Scan for the cell matching the given text and deliver its [x, y] coordinate at center. 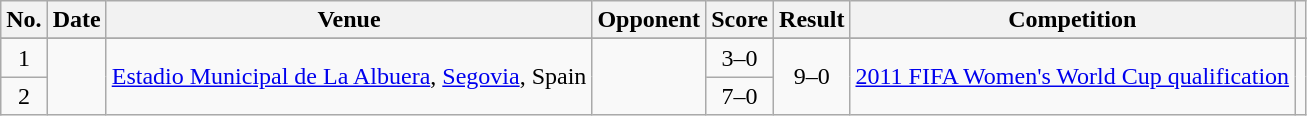
Estadio Municipal de La Albuera, Segovia, Spain [349, 77]
3–0 [740, 58]
7–0 [740, 96]
Score [740, 20]
Result [812, 20]
1 [24, 58]
2011 FIFA Women's World Cup qualification [1072, 77]
No. [24, 20]
Competition [1072, 20]
2 [24, 96]
Date [76, 20]
Venue [349, 20]
Opponent [649, 20]
9–0 [812, 77]
